Scan for the cell matching the given text and deliver its [x, y] coordinate at center. 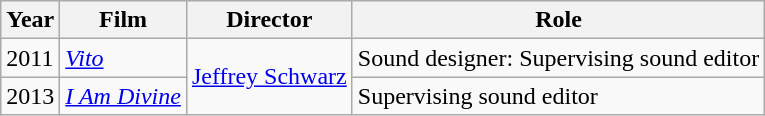
Director [269, 20]
2013 [30, 96]
Vito [124, 58]
Film [124, 20]
Jeffrey Schwarz [269, 77]
Role [558, 20]
Supervising sound editor [558, 96]
Year [30, 20]
Sound designer: Supervising sound editor [558, 58]
2011 [30, 58]
I Am Divine [124, 96]
